Capture the cell that displays the provided text and extract its (x, y) central coordinate. 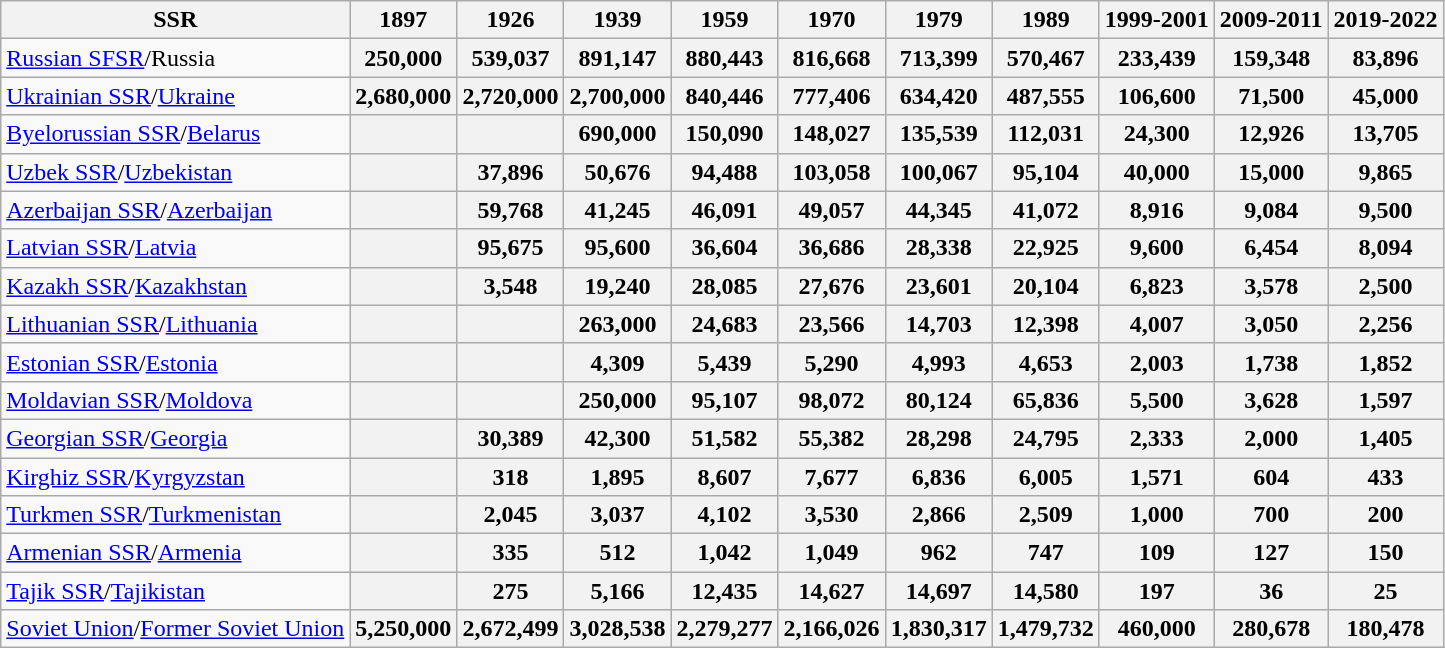
8,607 (724, 477)
1959 (724, 20)
1,042 (724, 553)
14,697 (938, 591)
94,488 (724, 172)
159,348 (1271, 58)
Estonian SSR/Estonia (176, 362)
2,672,499 (510, 629)
700 (1271, 515)
433 (1386, 477)
880,443 (724, 58)
100,067 (938, 172)
37,896 (510, 172)
Lithuanian SSR/Lithuania (176, 324)
962 (938, 553)
1,830,317 (938, 629)
200 (1386, 515)
1,571 (1156, 477)
816,668 (832, 58)
197 (1156, 591)
51,582 (724, 438)
36,604 (724, 248)
1,479,732 (1046, 629)
127 (1271, 553)
2,509 (1046, 515)
2,680,000 (404, 96)
6,823 (1156, 286)
891,147 (618, 58)
1999-2001 (1156, 20)
1,852 (1386, 362)
71,500 (1271, 96)
4,007 (1156, 324)
30,389 (510, 438)
512 (618, 553)
Latvian SSR/Latvia (176, 248)
263,000 (618, 324)
Soviet Union/Former Soviet Union (176, 629)
40,000 (1156, 172)
1,049 (832, 553)
Russian SFSR/Russia (176, 58)
24,300 (1156, 134)
1,405 (1386, 438)
135,539 (938, 134)
Kazakh SSR/Kazakhstan (176, 286)
1,597 (1386, 400)
44,345 (938, 210)
3,578 (1271, 286)
14,627 (832, 591)
5,166 (618, 591)
59,768 (510, 210)
65,836 (1046, 400)
4,993 (938, 362)
2009-2011 (1271, 20)
Tajik SSR/Tajikistan (176, 591)
6,454 (1271, 248)
20,104 (1046, 286)
150,090 (724, 134)
2,279,277 (724, 629)
80,124 (938, 400)
50,676 (618, 172)
Ukrainian SSR/Ukraine (176, 96)
28,085 (724, 286)
2,256 (1386, 324)
4,653 (1046, 362)
148,027 (832, 134)
8,916 (1156, 210)
Turkmen SSR/Turkmenistan (176, 515)
95,675 (510, 248)
9,865 (1386, 172)
Kirghiz SSR/Kyrgyzstan (176, 477)
150 (1386, 553)
2,333 (1156, 438)
5,250,000 (404, 629)
3,530 (832, 515)
SSR (176, 20)
777,406 (832, 96)
6,005 (1046, 477)
109 (1156, 553)
12,435 (724, 591)
4,309 (618, 362)
55,382 (832, 438)
95,104 (1046, 172)
3,628 (1271, 400)
1897 (404, 20)
840,446 (724, 96)
41,072 (1046, 210)
7,677 (832, 477)
2,720,000 (510, 96)
280,678 (1271, 629)
690,000 (618, 134)
1926 (510, 20)
4,102 (724, 515)
1939 (618, 20)
1989 (1046, 20)
275 (510, 591)
83,896 (1386, 58)
14,580 (1046, 591)
8,094 (1386, 248)
95,107 (724, 400)
36 (1271, 591)
103,058 (832, 172)
335 (510, 553)
2,700,000 (618, 96)
1970 (832, 20)
24,683 (724, 324)
570,467 (1046, 58)
95,600 (618, 248)
22,925 (1046, 248)
5,500 (1156, 400)
1979 (938, 20)
14,703 (938, 324)
3,548 (510, 286)
27,676 (832, 286)
2,500 (1386, 286)
5,290 (832, 362)
98,072 (832, 400)
487,555 (1046, 96)
12,398 (1046, 324)
Byelorussian SSR/Belarus (176, 134)
24,795 (1046, 438)
19,240 (618, 286)
Georgian SSR/Georgia (176, 438)
1,895 (618, 477)
2,000 (1271, 438)
13,705 (1386, 134)
12,926 (1271, 134)
36,686 (832, 248)
3,037 (618, 515)
28,338 (938, 248)
604 (1271, 477)
747 (1046, 553)
9,500 (1386, 210)
41,245 (618, 210)
Armenian SSR/Armenia (176, 553)
Azerbaijan SSR/Azerbaijan (176, 210)
46,091 (724, 210)
713,399 (938, 58)
9,084 (1271, 210)
Moldavian SSR/Moldova (176, 400)
6,836 (938, 477)
23,566 (832, 324)
106,600 (1156, 96)
15,000 (1271, 172)
25 (1386, 591)
3,050 (1271, 324)
23,601 (938, 286)
2,045 (510, 515)
233,439 (1156, 58)
634,420 (938, 96)
2,866 (938, 515)
2019-2022 (1386, 20)
42,300 (618, 438)
9,600 (1156, 248)
2,166,026 (832, 629)
28,298 (938, 438)
180,478 (1386, 629)
49,057 (832, 210)
112,031 (1046, 134)
318 (510, 477)
Uzbek SSR/Uzbekistan (176, 172)
1,000 (1156, 515)
2,003 (1156, 362)
45,000 (1386, 96)
539,037 (510, 58)
460,000 (1156, 629)
3,028,538 (618, 629)
1,738 (1271, 362)
5,439 (724, 362)
